Provide the (X, Y) coordinate of the cell's center where the given text is located.  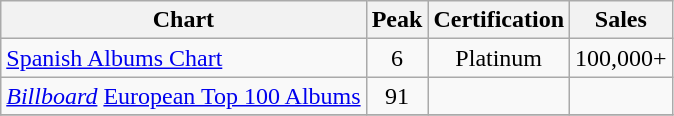
Platinum (499, 58)
Chart (184, 20)
91 (397, 96)
6 (397, 58)
Peak (397, 20)
Sales (622, 20)
Billboard European Top 100 Albums (184, 96)
100,000+ (622, 58)
Certification (499, 20)
Spanish Albums Chart (184, 58)
